Search for the cell housing the specified text and yield its (X, Y) center coordinate. 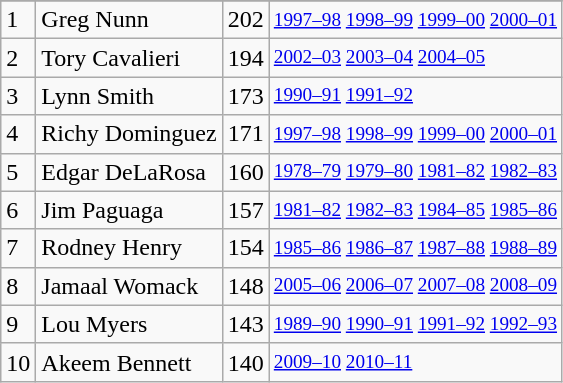
Edgar DeLaRosa (129, 172)
Jim Paguaga (129, 210)
173 (246, 96)
143 (246, 324)
5 (18, 172)
Richy Dominguez (129, 134)
1985–86 1986–87 1987–88 1988–89 (415, 248)
1990–91 1991–92 (415, 96)
Lynn Smith (129, 96)
2009–10 2010–11 (415, 362)
148 (246, 286)
2005–06 2006–07 2007–08 2008–09 (415, 286)
8 (18, 286)
Rodney Henry (129, 248)
157 (246, 210)
140 (246, 362)
10 (18, 362)
7 (18, 248)
1 (18, 20)
Jamaal Womack (129, 286)
2 (18, 58)
2002–03 2003–04 2004–05 (415, 58)
Akeem Bennett (129, 362)
202 (246, 20)
154 (246, 248)
9 (18, 324)
6 (18, 210)
Lou Myers (129, 324)
4 (18, 134)
160 (246, 172)
171 (246, 134)
Tory Cavalieri (129, 58)
Greg Nunn (129, 20)
1981–82 1982–83 1984–85 1985–86 (415, 210)
1978–79 1979–80 1981–82 1982–83 (415, 172)
3 (18, 96)
194 (246, 58)
1989–90 1990–91 1991–92 1992–93 (415, 324)
